Return the [x, y] coordinate for the center point of the cell that contains the specified text.  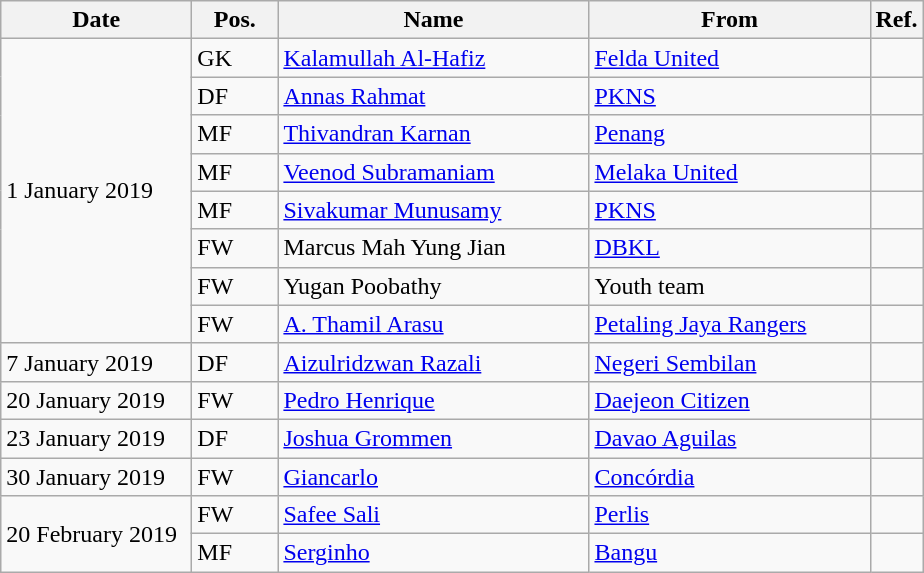
Sivakumar Munusamy [434, 210]
Serginho [434, 553]
Kalamullah Al-Hafiz [434, 58]
Pos. [235, 20]
Aizulridzwan Razali [434, 362]
Annas Rahmat [434, 96]
GK [235, 58]
7 January 2019 [96, 362]
Penang [730, 134]
30 January 2019 [96, 477]
Safee Sali [434, 515]
Name [434, 20]
Ref. [896, 20]
Date [96, 20]
DBKL [730, 248]
Giancarlo [434, 477]
Davao Aguilas [730, 438]
Veenod Subramaniam [434, 172]
23 January 2019 [96, 438]
Felda United [730, 58]
From [730, 20]
Negeri Sembilan [730, 362]
1 January 2019 [96, 191]
20 February 2019 [96, 534]
Melaka United [730, 172]
Thivandran Karnan [434, 134]
20 January 2019 [96, 400]
Perlis [730, 515]
Joshua Grommen [434, 438]
Bangu [730, 553]
Yugan Poobathy [434, 286]
A. Thamil Arasu [434, 324]
Pedro Henrique [434, 400]
Youth team [730, 286]
Petaling Jaya Rangers [730, 324]
Marcus Mah Yung Jian [434, 248]
Daejeon Citizen [730, 400]
Concórdia [730, 477]
